Return the [X, Y] coordinate for the center point of the cell that contains the specified text.  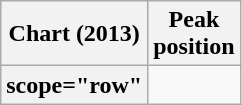
Peakposition [194, 34]
scope="row" [74, 85]
Chart (2013) [74, 34]
